Capture the cell that displays the provided text and extract its [X, Y] central coordinate. 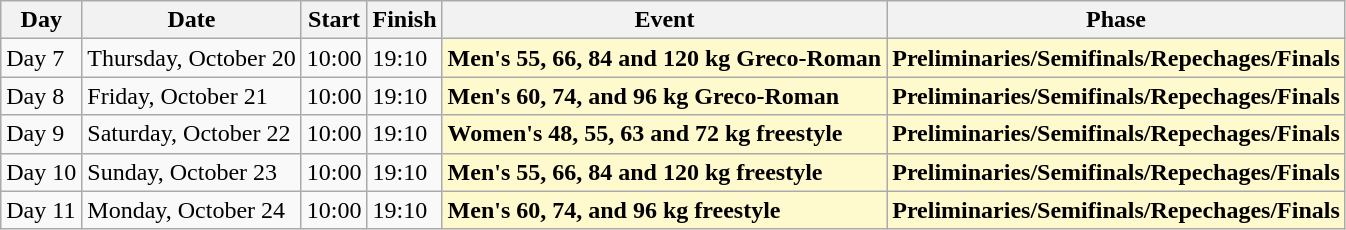
Phase [1116, 20]
Saturday, October 22 [192, 134]
Men's 55, 66, 84 and 120 kg Greco-Roman [664, 58]
Day [42, 20]
Date [192, 20]
Sunday, October 23 [192, 172]
Day 8 [42, 96]
Day 7 [42, 58]
Men's 60, 74, and 96 kg freestyle [664, 210]
Day 11 [42, 210]
Men's 60, 74, and 96 kg Greco-Roman [664, 96]
Event [664, 20]
Friday, October 21 [192, 96]
Monday, October 24 [192, 210]
Day 9 [42, 134]
Thursday, October 20 [192, 58]
Day 10 [42, 172]
Start [334, 20]
Men's 55, 66, 84 and 120 kg freestyle [664, 172]
Women's 48, 55, 63 and 72 kg freestyle [664, 134]
Finish [404, 20]
